Extract the [x, y] coordinate from the center of the cell holding the provided text.  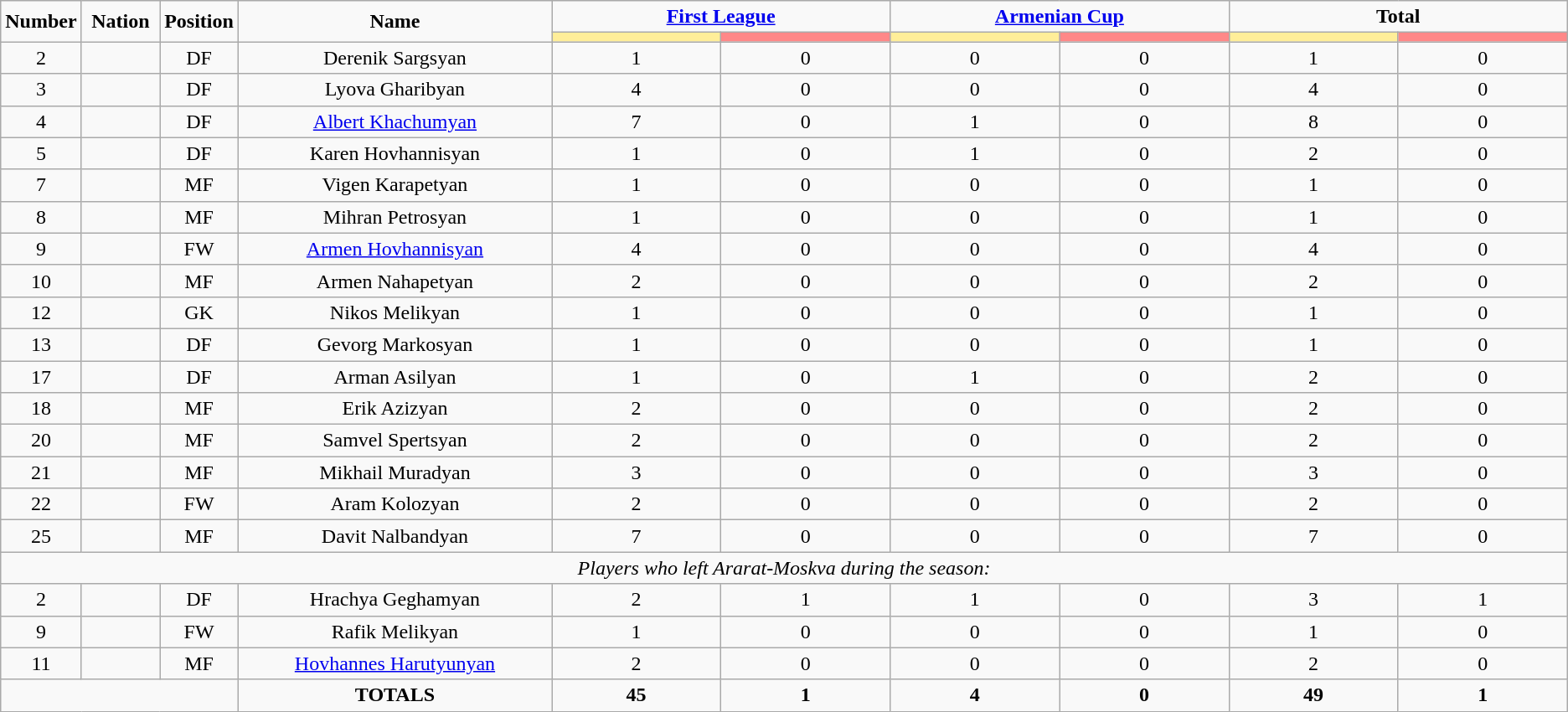
Armen Hovhannisyan [395, 249]
TOTALS [395, 695]
Hovhannes Harutyunyan [395, 663]
Mihran Petrosyan [395, 217]
5 [41, 153]
17 [41, 376]
25 [41, 536]
Gevorg Markosyan [395, 344]
49 [1313, 695]
Davit Nalbandyan [395, 536]
11 [41, 663]
13 [41, 344]
Name [395, 22]
Hrachya Geghamyan [395, 600]
GK [199, 312]
Players who left Ararat-Moskva during the season: [784, 568]
Arman Asilyan [395, 376]
Armenian Cup [1060, 17]
Albert Khachumyan [395, 121]
Nikos Melikyan [395, 312]
18 [41, 409]
Armen Nahapetyan [395, 281]
10 [41, 281]
Rafik Melikyan [395, 632]
Lyova Gharibyan [395, 90]
12 [41, 312]
Total [1398, 17]
Aram Kolozyan [395, 504]
Nation [121, 22]
Karen Hovhannisyan [395, 153]
21 [41, 472]
Erik Azizyan [395, 409]
45 [636, 695]
Position [199, 22]
Derenik Sargsyan [395, 58]
Mikhail Muradyan [395, 472]
Samvel Spertsyan [395, 441]
22 [41, 504]
Vigen Karapetyan [395, 185]
Number [41, 22]
First League [720, 17]
20 [41, 441]
